Pinpoint the cell where the given text exists, returning its [X, Y] midpoint coordinate. 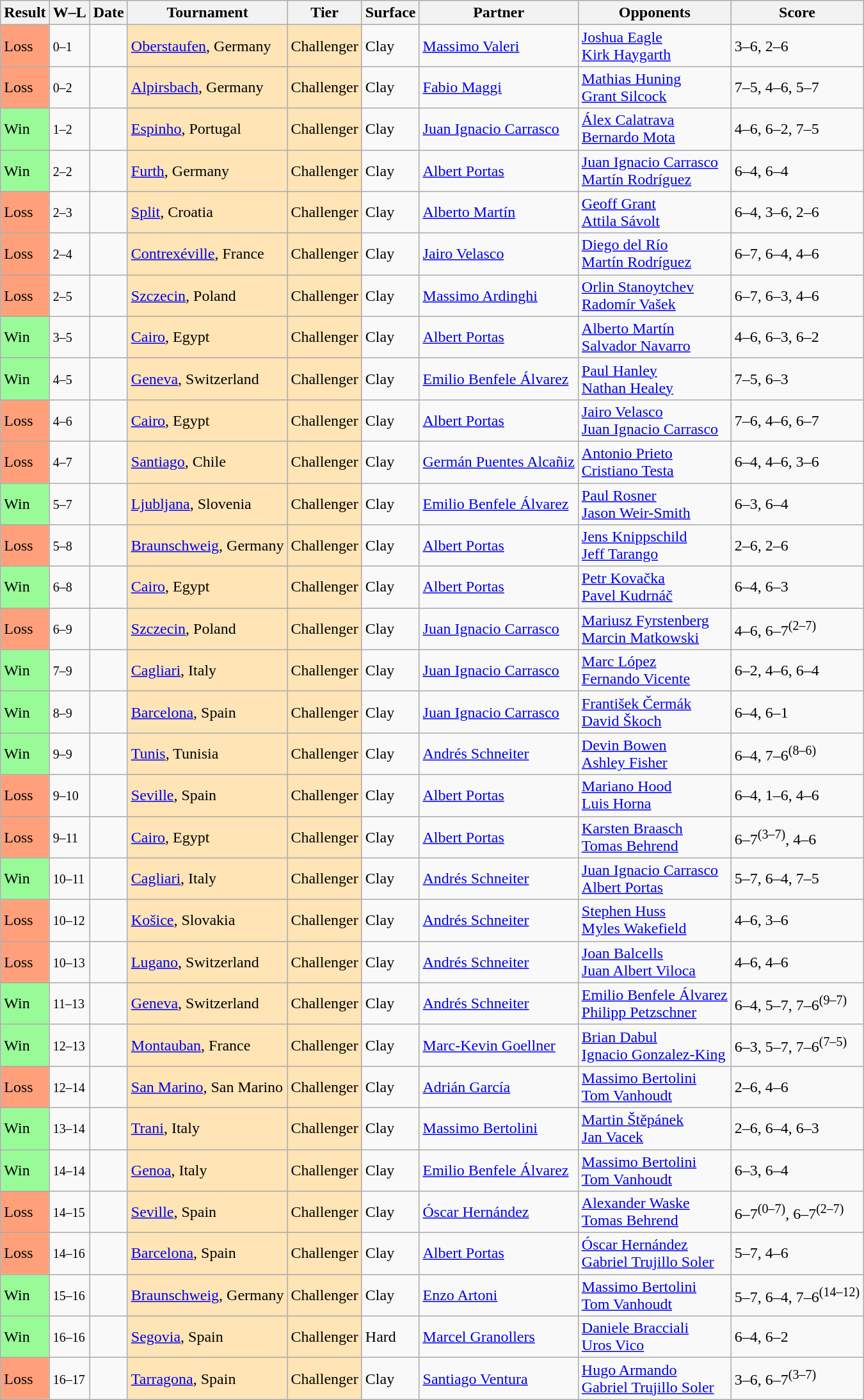
6–4, 1–6, 4–6 [797, 795]
12–13 [69, 1045]
5–7, 6–4, 7–5 [797, 878]
Opponents [654, 13]
6–8 [69, 588]
Segovia, Spain [207, 1337]
4–6, 6–3, 6–2 [797, 337]
Alpirsbach, Germany [207, 87]
8–9 [69, 712]
Santiago, Chile [207, 462]
11–13 [69, 1004]
4–5 [69, 379]
0–2 [69, 87]
Mariano Hood Luis Horna [654, 795]
6–4, 6–3 [797, 588]
Contrexéville, France [207, 253]
Alberto Martín [499, 213]
Marc López Fernando Vicente [654, 671]
Emilio Benfele Álvarez Philipp Petzschner [654, 1004]
14–14 [69, 1170]
12–14 [69, 1087]
Jairo Velasco [499, 253]
7–9 [69, 671]
6–7, 6–3, 4–6 [797, 296]
5–7, 6–4, 7–6(14–12) [797, 1296]
Marc-Kevin Goellner [499, 1045]
Mariusz Fyrstenberg Marcin Matkowski [654, 629]
2–6, 4–6 [797, 1087]
7–5, 4–6, 5–7 [797, 87]
6–9 [69, 629]
6–4, 3–6, 2–6 [797, 213]
Devin Bowen Ashley Fisher [654, 754]
9–9 [69, 754]
2–4 [69, 253]
1–2 [69, 129]
14–16 [69, 1253]
Tunis, Tunisia [207, 754]
Alberto Martín Salvador Navarro [654, 337]
Tournament [207, 13]
0–1 [69, 46]
Espinho, Portugal [207, 129]
Genoa, Italy [207, 1170]
Massimo Valeri [499, 46]
Adrián García [499, 1087]
5–7, 4–6 [797, 1253]
2–3 [69, 213]
7–5, 6–3 [797, 379]
Split, Croatia [207, 213]
Orlin Stanoytchev Radomír Vašek [654, 296]
Diego del Río Martín Rodríguez [654, 253]
Enzo Artoni [499, 1296]
Marcel Granollers [499, 1337]
3–6, 2–6 [797, 46]
Brian Dabul Ignacio Gonzalez-King [654, 1045]
Oberstaufen, Germany [207, 46]
Montauban, France [207, 1045]
6–4, 4–6, 3–6 [797, 462]
4–6 [69, 420]
4–6, 3–6 [797, 921]
Martin Štěpánek Jan Vacek [654, 1128]
Massimo Ardinghi [499, 296]
7–6, 4–6, 6–7 [797, 420]
Jens Knippschild Jeff Tarango [654, 545]
2–5 [69, 296]
13–14 [69, 1128]
Karsten Braasch Tomas Behrend [654, 837]
Ljubljana, Slovenia [207, 503]
6–4, 6–2 [797, 1337]
Juan Ignacio Carrasco Albert Portas [654, 878]
Geoff Grant Attila Sávolt [654, 213]
2–6, 6–4, 6–3 [797, 1128]
4–6, 4–6 [797, 961]
6–7(3–7), 4–6 [797, 837]
10–13 [69, 961]
Germán Puentes Alcañiz [499, 462]
Tier [324, 13]
4–6, 6–7(2–7) [797, 629]
6–4, 6–4 [797, 170]
2–2 [69, 170]
Joshua Eagle Kirk Haygarth [654, 46]
5–7 [69, 503]
Surface [390, 13]
9–10 [69, 795]
Score [797, 13]
6–4, 6–1 [797, 712]
Daniele Bracciali Uros Vico [654, 1337]
Paul Rosner Jason Weir-Smith [654, 503]
6–7(0–7), 6–7(2–7) [797, 1212]
Result [25, 13]
9–11 [69, 837]
Óscar Hernández Gabriel Trujillo Soler [654, 1253]
Stephen Huss Myles Wakefield [654, 921]
2–6, 2–6 [797, 545]
Tarragona, Spain [207, 1379]
6–4, 7–6(8–6) [797, 754]
Petr Kovačka Pavel Kudrnáč [654, 588]
14–15 [69, 1212]
W–L [69, 13]
4–7 [69, 462]
Fabio Maggi [499, 87]
Partner [499, 13]
16–17 [69, 1379]
10–12 [69, 921]
Furth, Germany [207, 170]
6–7, 6–4, 4–6 [797, 253]
5–8 [69, 545]
František Čermák David Škoch [654, 712]
Massimo Bertolini [499, 1128]
3–6, 6–7(3–7) [797, 1379]
Hard [390, 1337]
16–16 [69, 1337]
Joan Balcells Juan Albert Viloca [654, 961]
Lugano, Switzerland [207, 961]
Santiago Ventura [499, 1379]
Álex Calatrava Bernardo Mota [654, 129]
10–11 [69, 878]
6–4, 5–7, 7–6(9–7) [797, 1004]
Paul Hanley Nathan Healey [654, 379]
6–3, 5–7, 7–6(7–5) [797, 1045]
Óscar Hernández [499, 1212]
3–5 [69, 337]
4–6, 6–2, 7–5 [797, 129]
Juan Ignacio Carrasco Martín Rodríguez [654, 170]
Mathias Huning Grant Silcock [654, 87]
Alexander Waske Tomas Behrend [654, 1212]
Jairo Velasco Juan Ignacio Carrasco [654, 420]
Trani, Italy [207, 1128]
Date [109, 13]
Antonio Prieto Cristiano Testa [654, 462]
15–16 [69, 1296]
Košice, Slovakia [207, 921]
6–2, 4–6, 6–4 [797, 671]
Hugo Armando Gabriel Trujillo Soler [654, 1379]
San Marino, San Marino [207, 1087]
